Find where the given text appears and provide that cell's center as [X, Y] coordinate. 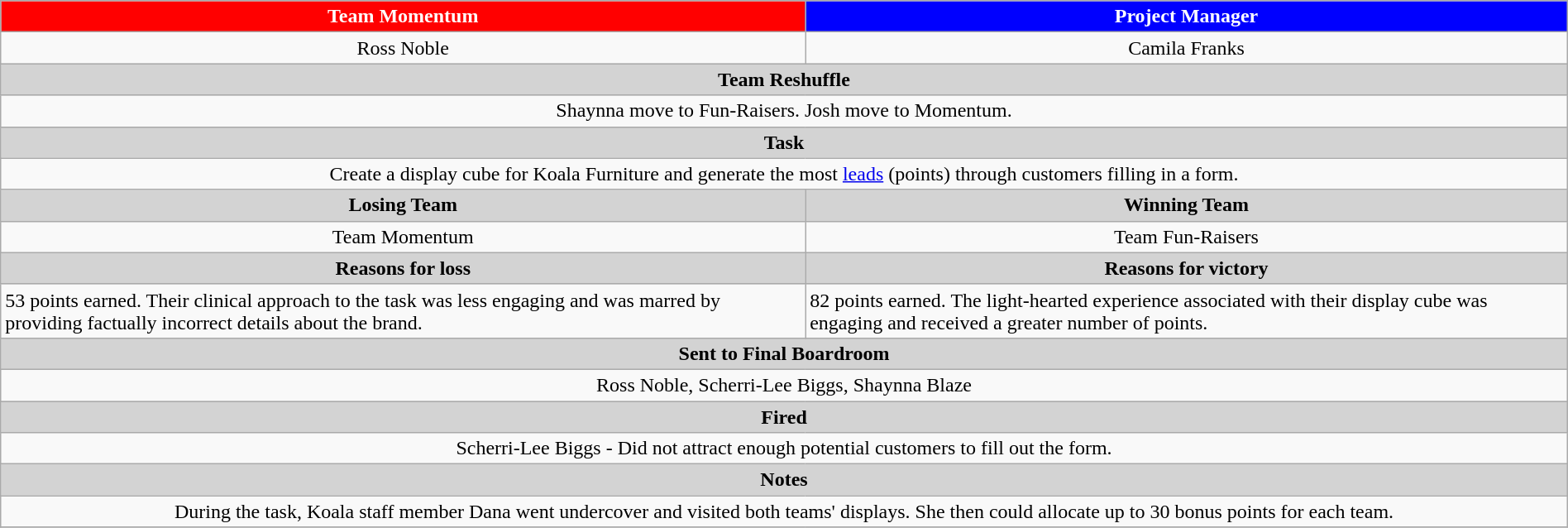
82 points earned. The light-hearted experience associated with their display cube was engaging and received a greater number of points. [1187, 311]
Scherri-Lee Biggs - Did not attract enough potential customers to fill out the form. [784, 449]
Fired [784, 416]
Notes [784, 480]
Winning Team [1187, 205]
Task [784, 142]
Ross Noble [404, 48]
Team Reshuffle [784, 79]
Ross Noble, Scherri-Lee Biggs, Shaynna Blaze [784, 385]
Camila Franks [1187, 48]
Reasons for loss [404, 268]
Project Manager [1187, 17]
Losing Team [404, 205]
Create a display cube for Koala Furniture and generate the most leads (points) through customers filling in a form. [784, 174]
Shaynna move to Fun-Raisers. Josh move to Momentum. [784, 111]
Sent to Final Boardroom [784, 353]
Team Fun-Raisers [1187, 237]
Reasons for victory [1187, 268]
53 points earned. Their clinical approach to the task was less engaging and was marred by providing factually incorrect details about the brand. [404, 311]
